Search for the cell housing the specified text and yield its (x, y) center coordinate. 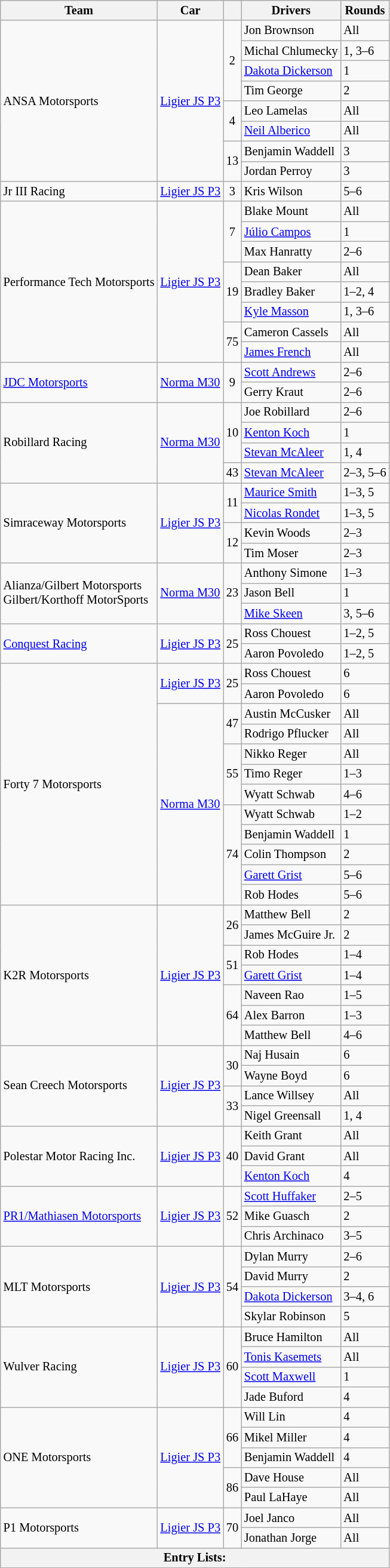
Jr III Racing (79, 191)
60 (232, 1367)
Leo Lamelas (291, 111)
30 (232, 1065)
2–5 (364, 1196)
Timo Reger (291, 774)
3–5 (364, 1236)
3–4, 6 (364, 1296)
Conquest Racing (79, 644)
ONE Motorsports (79, 1457)
Simraceway Motorsports (79, 523)
K2R Motorsports (79, 975)
1–2 (364, 814)
40 (232, 1156)
James French (291, 352)
Scott Maxwell (291, 1377)
Naj Husain (291, 1055)
Dylan Murry (291, 1256)
Max Hanratty (291, 251)
Michal Chlumecky (291, 51)
1–5 (364, 995)
Nikko Reger (291, 754)
7 (232, 232)
54 (232, 1286)
Rodrigo Pflucker (291, 734)
Gerry Kraut (291, 392)
Nigel Greensall (291, 1115)
Mike Skeen (291, 613)
52 (232, 1216)
Jon Brownson (291, 30)
Dean Baker (291, 272)
1–2, 4 (364, 292)
Chris Archinaco (291, 1236)
David Murry (291, 1277)
74 (232, 854)
Bruce Hamilton (291, 1337)
Joe Robillard (291, 412)
Sean Creech Motorsports (79, 1086)
3, 5–6 (364, 613)
Tim George (291, 91)
Lance Willsey (291, 1096)
Rounds (364, 10)
James McGuire Jr. (291, 935)
Tonis Kasemets (291, 1357)
Jordan Perroy (291, 171)
Polestar Motor Racing Inc. (79, 1156)
Wulver Racing (79, 1367)
64 (232, 1015)
Maurice Smith (291, 493)
10 (232, 432)
11 (232, 503)
66 (232, 1437)
Drivers (291, 10)
23 (232, 594)
2–3, 5–6 (364, 472)
Joel Janco (291, 1518)
Mikel Miller (291, 1437)
19 (232, 291)
55 (232, 774)
12 (232, 542)
Skylar Robinson (291, 1317)
Tim Moser (291, 553)
Neil Alberico (291, 131)
Nicolas Rondet (291, 513)
Mike Guasch (291, 1216)
Scott Andrews (291, 372)
Anthony Simone (291, 573)
Austin McCusker (291, 714)
Naveen Rao (291, 995)
Kevin Woods (291, 533)
Jason Bell (291, 593)
Car (190, 10)
P1 Motorsports (79, 1527)
Jade Buford (291, 1397)
9 (232, 382)
Keith Grant (291, 1136)
Kyle Masson (291, 312)
PR1/Mathiasen Motorsports (79, 1216)
75 (232, 342)
Bradley Baker (291, 292)
Entry Lists: (195, 1558)
JDC Motorsports (79, 382)
43 (232, 472)
Performance Tech Motorsports (79, 282)
5 (364, 1317)
ANSA Motorsports (79, 100)
Cameron Cassels (291, 332)
Jonathan Jorge (291, 1538)
Wayne Boyd (291, 1075)
Forty 7 Motorsports (79, 784)
Colin Thompson (291, 854)
26 (232, 924)
Júlio Campos (291, 232)
51 (232, 965)
Scott Huffaker (291, 1196)
Team (79, 10)
70 (232, 1527)
Paul LaHaye (291, 1498)
Alianza/Gilbert Motorsports Gilbert/Korthoff MotorSports (79, 594)
Will Lin (291, 1417)
Blake Mount (291, 211)
David Grant (291, 1156)
13 (232, 161)
Dave House (291, 1477)
Alex Barron (291, 1015)
Robillard Racing (79, 442)
47 (232, 724)
86 (232, 1487)
33 (232, 1106)
Kris Wilson (291, 191)
MLT Motorsports (79, 1286)
